From the cell containing the given text, extract its center point as [x, y] coordinate. 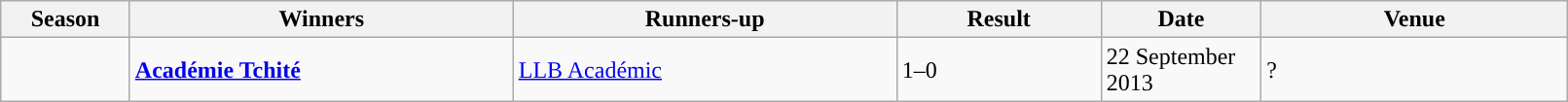
? [1415, 70]
22 September 2013 [1181, 70]
Venue [1415, 19]
LLB Académic [705, 70]
Result [999, 19]
1–0 [999, 70]
Académie Tchité [321, 70]
Date [1181, 19]
Runners-up [705, 19]
Season [66, 19]
Winners [321, 19]
